Capture the cell that displays the provided text and extract its (X, Y) central coordinate. 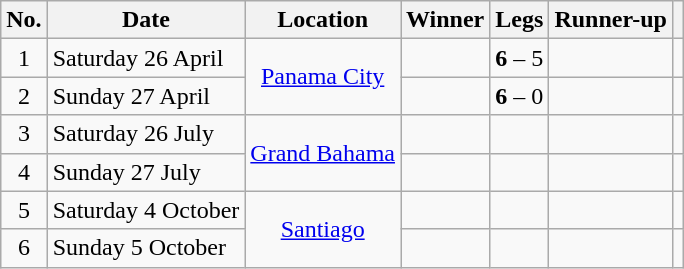
6 (24, 248)
3 (24, 134)
4 (24, 172)
Sunday 5 October (146, 248)
1 (24, 58)
2 (24, 96)
Panama City (323, 77)
Saturday 26 July (146, 134)
Saturday 4 October (146, 210)
6 – 0 (520, 96)
Grand Bahama (323, 153)
Legs (520, 20)
Location (323, 20)
Runner-up (611, 20)
Santiago (323, 229)
Sunday 27 April (146, 96)
Date (146, 20)
5 (24, 210)
Sunday 27 July (146, 172)
6 – 5 (520, 58)
Winner (444, 20)
Saturday 26 April (146, 58)
No. (24, 20)
